Determine the (X, Y) coordinate at the center of the cell enclosing the given text.  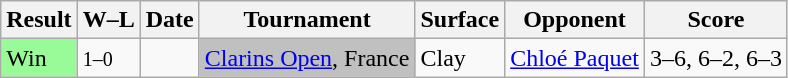
Clay (460, 58)
Win (39, 58)
Date (170, 20)
Chloé Paquet (575, 58)
Tournament (307, 20)
Surface (460, 20)
Result (39, 20)
1–0 (108, 58)
W–L (108, 20)
Clarins Open, France (307, 58)
Opponent (575, 20)
Score (716, 20)
3–6, 6–2, 6–3 (716, 58)
